Pinpoint the cell where the given text exists, returning its (X, Y) midpoint coordinate. 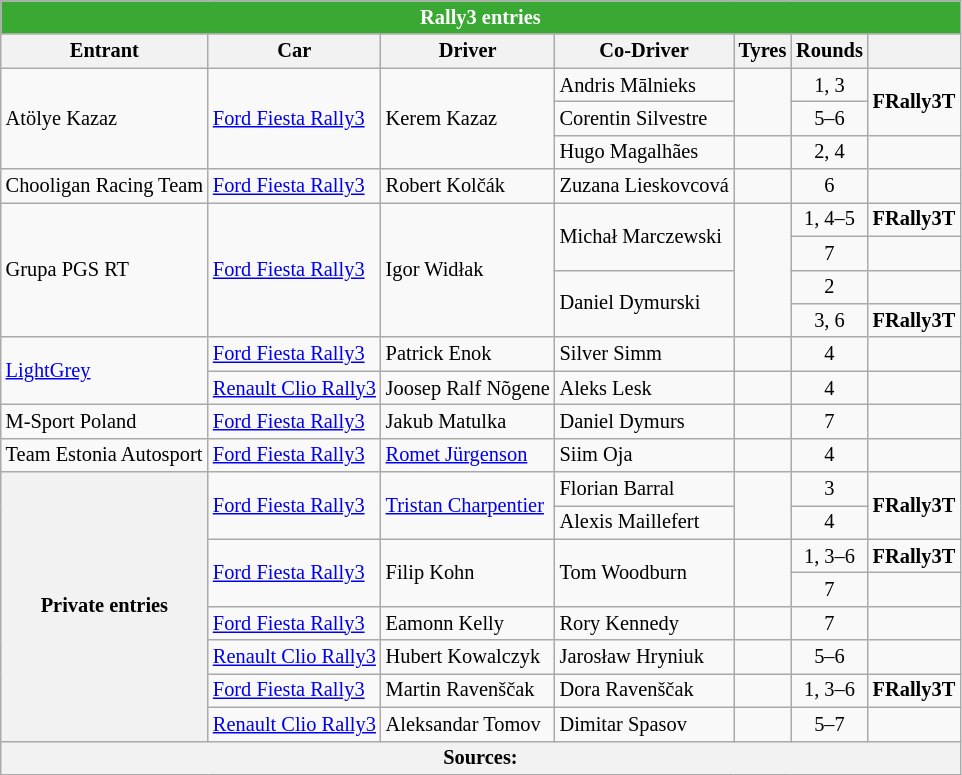
Rally3 entries (480, 17)
Co-Driver (644, 51)
Filip Kohn (468, 572)
Tristan Charpentier (468, 506)
Silver Simm (644, 354)
Siim Oja (644, 455)
Jarosław Hryniuk (644, 657)
Chooligan Racing Team (104, 186)
Corentin Silvestre (644, 118)
Hugo Magalhães (644, 152)
6 (830, 186)
Andris Mālnieks (644, 85)
Martin Ravenščak (468, 690)
Eamonn Kelly (468, 623)
2 (830, 287)
Zuzana Lieskovcová (644, 186)
Grupa PGS RT (104, 270)
2, 4 (830, 152)
Aleks Lesk (644, 388)
Alexis Maillefert (644, 522)
Daniel Dymurs (644, 421)
M-Sport Poland (104, 421)
Romet Jürgenson (468, 455)
Robert Kolčák (468, 186)
Team Estonia Autosport (104, 455)
1, 4–5 (830, 219)
Dimitar Spasov (644, 724)
Atölye Kazaz (104, 118)
Igor Widłak (468, 270)
3 (830, 489)
Florian Barral (644, 489)
Sources: (480, 758)
3, 6 (830, 320)
Tyres (763, 51)
Patrick Enok (468, 354)
Michał Marczewski (644, 236)
Rory Kennedy (644, 623)
Joosep Ralf Nõgene (468, 388)
Daniel Dymurski (644, 304)
Private entries (104, 606)
Rounds (830, 51)
5–7 (830, 724)
Dora Ravenščak (644, 690)
Entrant (104, 51)
Car (294, 51)
Kerem Kazaz (468, 118)
Hubert Kowalczyk (468, 657)
Driver (468, 51)
LightGrey (104, 370)
Jakub Matulka (468, 421)
Aleksandar Tomov (468, 724)
Tom Woodburn (644, 572)
1, 3 (830, 85)
